Detect which cell encompasses the target text, then output its [x, y] center coordinate. 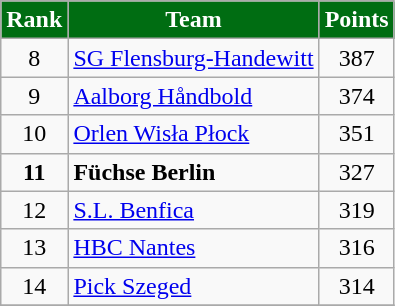
Rank [34, 20]
327 [356, 172]
319 [356, 210]
13 [34, 248]
314 [356, 286]
Füchse Berlin [194, 172]
351 [356, 134]
12 [34, 210]
9 [34, 96]
374 [356, 96]
Aalborg Håndbold [194, 96]
Pick Szeged [194, 286]
387 [356, 58]
11 [34, 172]
316 [356, 248]
SG Flensburg-Handewitt [194, 58]
10 [34, 134]
Points [356, 20]
HBC Nantes [194, 248]
14 [34, 286]
Orlen Wisła Płock [194, 134]
S.L. Benfica [194, 210]
8 [34, 58]
Team [194, 20]
